Return [x, y] of the center of cell containing provided text 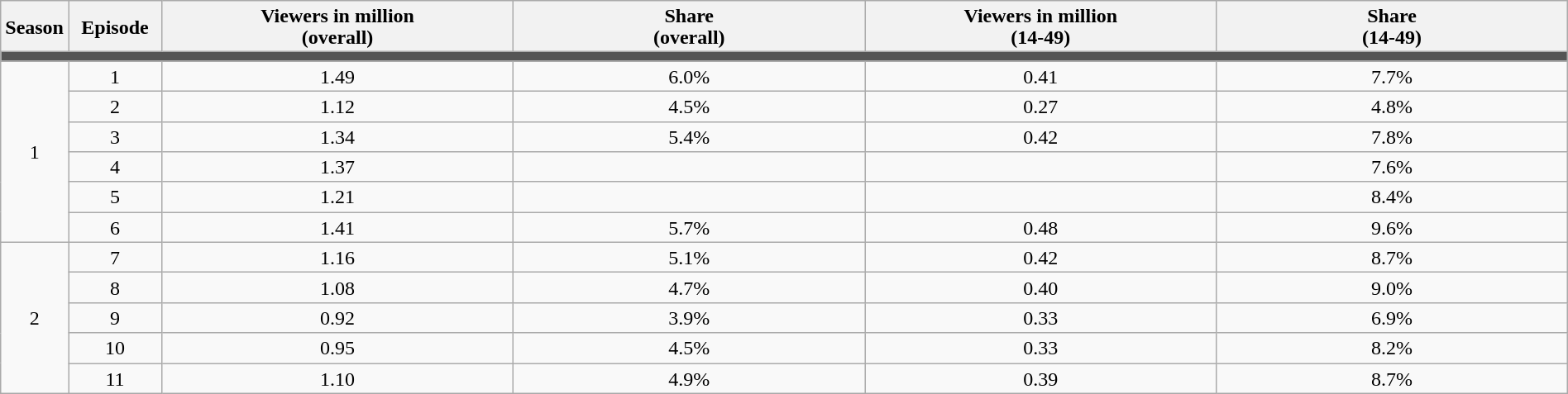
8.2% [1392, 349]
7.8% [1392, 137]
5.4% [690, 137]
1.21 [337, 197]
1.12 [337, 106]
4.9% [690, 378]
0.39 [1040, 378]
10 [114, 349]
11 [114, 378]
5.7% [690, 228]
1.41 [337, 228]
1.49 [337, 76]
6 [114, 228]
9.6% [1392, 228]
1.34 [337, 137]
Viewers in million(14-49) [1040, 26]
1.08 [337, 287]
7.7% [1392, 76]
8.4% [1392, 197]
4 [114, 167]
3.9% [690, 317]
8 [114, 287]
7 [114, 258]
7.6% [1392, 167]
0.27 [1040, 106]
5.1% [690, 258]
1.10 [337, 378]
4.8% [1392, 106]
5 [114, 197]
6.0% [690, 76]
Share(14-49) [1392, 26]
1.16 [337, 258]
0.40 [1040, 287]
0.92 [337, 317]
0.95 [337, 349]
Season [35, 26]
3 [114, 137]
9.0% [1392, 287]
Share(overall) [690, 26]
4.7% [690, 287]
9 [114, 317]
Viewers in million(overall) [337, 26]
6.9% [1392, 317]
0.48 [1040, 228]
0.41 [1040, 76]
Episode [114, 26]
1.37 [337, 167]
